Pinpoint the cell where the given text exists, returning its [X, Y] midpoint coordinate. 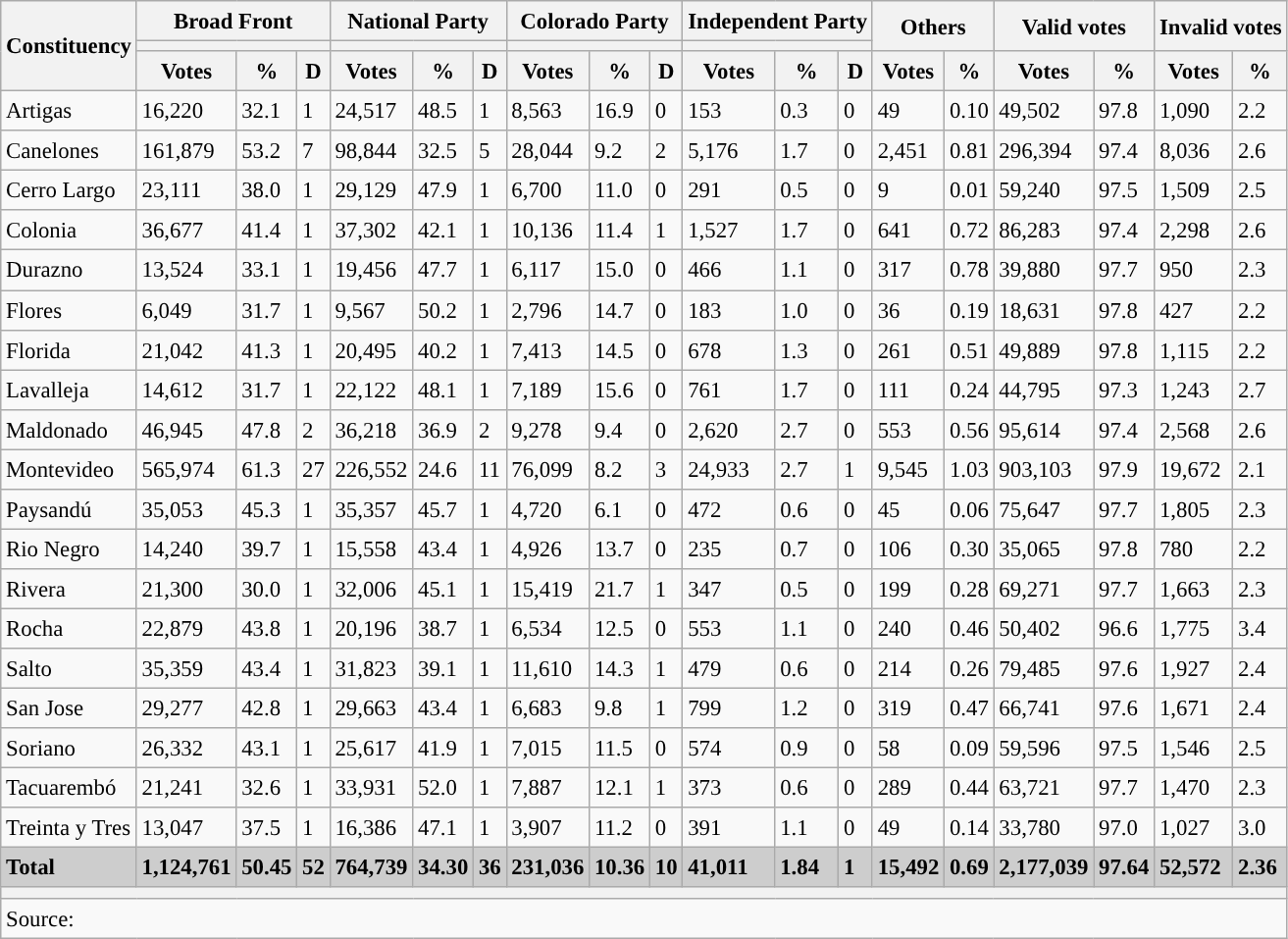
41.3 [267, 349]
50.2 [443, 310]
12.5 [620, 628]
42.8 [267, 708]
764,739 [371, 867]
8,036 [1194, 151]
35,359 [186, 669]
27 [314, 469]
Cerro Largo [69, 190]
10.36 [620, 867]
7,887 [547, 789]
0.01 [969, 190]
32.5 [443, 151]
50,402 [1044, 628]
8,563 [547, 112]
235 [729, 549]
466 [729, 271]
45.1 [443, 589]
1,527 [729, 230]
39.1 [443, 669]
11,610 [547, 669]
66,741 [1044, 708]
296,394 [1044, 151]
24,933 [729, 469]
0.19 [969, 310]
97.0 [1124, 828]
Colorado Party [594, 22]
161,879 [186, 151]
565,974 [186, 469]
79,485 [1044, 669]
Treinta y Tres [69, 828]
35,053 [186, 510]
Durazno [69, 271]
47.7 [443, 271]
47.8 [267, 430]
231,036 [547, 867]
Salto [69, 669]
21,042 [186, 349]
43.8 [267, 628]
0.72 [969, 230]
0.56 [969, 430]
13,524 [186, 271]
19,456 [371, 271]
0.28 [969, 589]
9.4 [620, 430]
29,277 [186, 708]
36,218 [371, 430]
373 [729, 789]
2,451 [908, 151]
Artigas [69, 112]
0.78 [969, 271]
12.1 [620, 789]
7,413 [547, 349]
Lavalleja [69, 391]
29,129 [371, 190]
49,889 [1044, 349]
San Jose [69, 708]
Soriano [69, 748]
11.5 [620, 748]
347 [729, 589]
799 [729, 708]
41.9 [443, 748]
6,534 [547, 628]
1,243 [1194, 391]
1,090 [1194, 112]
0.44 [969, 789]
59,596 [1044, 748]
21.7 [620, 589]
16.9 [620, 112]
Florida [69, 349]
5 [490, 151]
6,700 [547, 190]
1,775 [1194, 628]
6,117 [547, 271]
Constituency [69, 46]
2,796 [547, 310]
0.09 [969, 748]
48.5 [443, 112]
4,720 [547, 510]
97.3 [1124, 391]
59,240 [1044, 190]
National Party [418, 22]
86,283 [1044, 230]
19,672 [1194, 469]
32.1 [267, 112]
14,240 [186, 549]
53.2 [267, 151]
Total [69, 867]
0.46 [969, 628]
6,049 [186, 310]
42.1 [443, 230]
289 [908, 789]
Rocha [69, 628]
Rio Negro [69, 549]
9,567 [371, 310]
3.0 [1260, 828]
Independent Party [778, 22]
37,302 [371, 230]
21,300 [186, 589]
11.0 [620, 190]
16,386 [371, 828]
45.7 [443, 510]
20,495 [371, 349]
13,047 [186, 828]
46,945 [186, 430]
58 [908, 748]
Paysandú [69, 510]
44,795 [1044, 391]
41,011 [729, 867]
69,271 [1044, 589]
75,647 [1044, 510]
1,115 [1194, 349]
11 [490, 469]
317 [908, 271]
0.47 [969, 708]
8.2 [620, 469]
16,220 [186, 112]
106 [908, 549]
39,880 [1044, 271]
903,103 [1044, 469]
0.06 [969, 510]
39.7 [267, 549]
780 [1194, 549]
34.30 [443, 867]
2.36 [1260, 867]
7 [314, 151]
96.6 [1124, 628]
226,552 [371, 469]
1,027 [1194, 828]
97.64 [1124, 867]
50.45 [267, 867]
7,189 [547, 391]
18,631 [1044, 310]
0.26 [969, 669]
97.9 [1124, 469]
52 [314, 867]
0.14 [969, 828]
9.8 [620, 708]
24,517 [371, 112]
1.84 [806, 867]
183 [729, 310]
1,509 [1194, 190]
15.6 [620, 391]
49,502 [1044, 112]
641 [908, 230]
Colonia [69, 230]
240 [908, 628]
1.03 [969, 469]
52,572 [1194, 867]
30.0 [267, 589]
2,177,039 [1044, 867]
29,663 [371, 708]
0.7 [806, 549]
22,122 [371, 391]
1,927 [1194, 669]
14.3 [620, 669]
52.0 [443, 789]
Source: [644, 918]
28,044 [547, 151]
1.3 [806, 349]
26,332 [186, 748]
14,612 [186, 391]
0.9 [806, 748]
35,357 [371, 510]
33.1 [267, 271]
199 [908, 589]
153 [729, 112]
0.81 [969, 151]
0.10 [969, 112]
31,823 [371, 669]
479 [729, 669]
6,683 [547, 708]
15,419 [547, 589]
47.9 [443, 190]
1,546 [1194, 748]
22,879 [186, 628]
38.7 [443, 628]
1.2 [806, 708]
25,617 [371, 748]
0.30 [969, 549]
111 [908, 391]
95,614 [1044, 430]
9.2 [620, 151]
0.69 [969, 867]
678 [729, 349]
Montevideo [69, 469]
Invalid votes [1220, 26]
24.6 [443, 469]
35,065 [1044, 549]
7,015 [547, 748]
Others [933, 26]
0.3 [806, 112]
Flores [69, 310]
63,721 [1044, 789]
2.1 [1260, 469]
14.7 [620, 310]
41.4 [267, 230]
14.5 [620, 349]
38.0 [267, 190]
32.6 [267, 789]
574 [729, 748]
1,663 [1194, 589]
427 [1194, 310]
40.2 [443, 349]
9 [908, 190]
761 [729, 391]
4,926 [547, 549]
391 [729, 828]
Tacuarembó [69, 789]
6.1 [620, 510]
15,558 [371, 549]
98,844 [371, 151]
33,931 [371, 789]
Valid votes [1074, 26]
32,006 [371, 589]
261 [908, 349]
48.1 [443, 391]
1,470 [1194, 789]
76,099 [547, 469]
21,241 [186, 789]
291 [729, 190]
2,298 [1194, 230]
47.1 [443, 828]
45.3 [267, 510]
9,545 [908, 469]
Broad Front [233, 22]
10,136 [547, 230]
3 [665, 469]
37.5 [267, 828]
2,620 [729, 430]
20,196 [371, 628]
61.3 [267, 469]
13.7 [620, 549]
Canelones [69, 151]
45 [908, 510]
1,124,761 [186, 867]
319 [908, 708]
23,111 [186, 190]
472 [729, 510]
950 [1194, 271]
0.51 [969, 349]
36,677 [186, 230]
43.1 [267, 748]
1,805 [1194, 510]
3,907 [547, 828]
2,568 [1194, 430]
10 [665, 867]
214 [908, 669]
9,278 [547, 430]
15,492 [908, 867]
1.0 [806, 310]
1,671 [1194, 708]
33,780 [1044, 828]
Rivera [69, 589]
36.9 [443, 430]
11.2 [620, 828]
Maldonado [69, 430]
11.4 [620, 230]
15.0 [620, 271]
3.4 [1260, 628]
0.24 [969, 391]
5,176 [729, 151]
